Scan for the cell matching the given text and deliver its [x, y] coordinate at center. 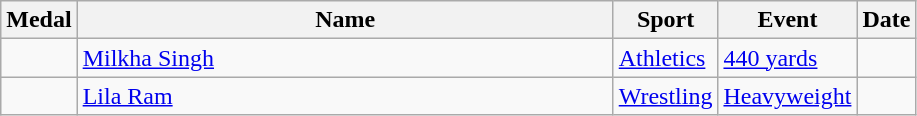
Athletics [666, 58]
Sport [666, 20]
Date [886, 20]
Wrestling [666, 96]
Name [345, 20]
Medal [39, 20]
Lila Ram [345, 96]
Event [788, 20]
Heavyweight [788, 96]
440 yards [788, 58]
Milkha Singh [345, 58]
